Detect which cell encompasses the target text, then output its [X, Y] center coordinate. 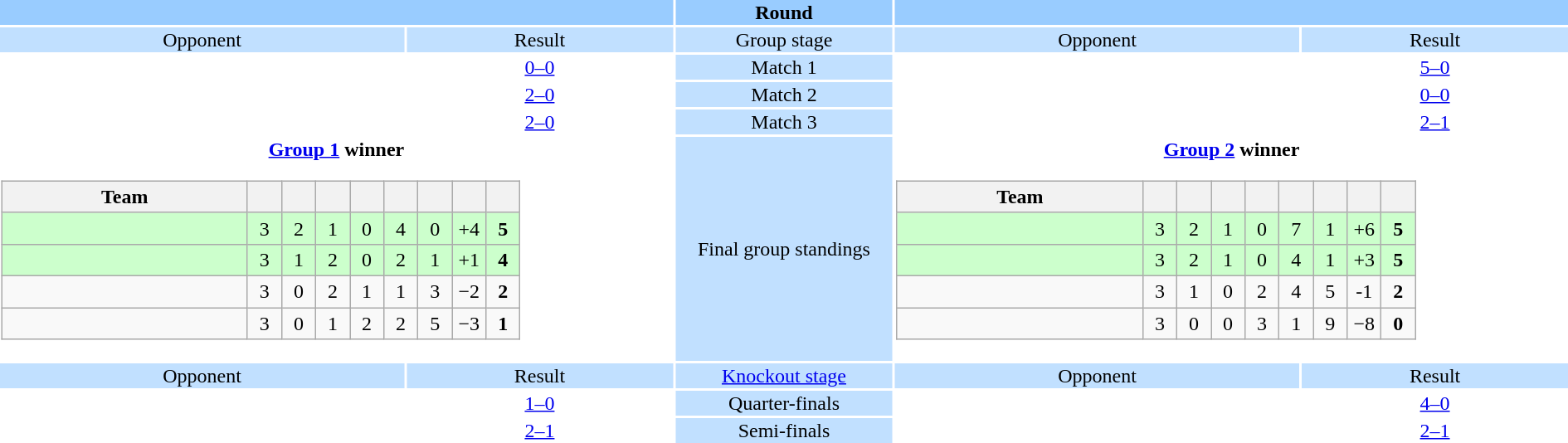
Quarter-finals [784, 403]
Group stage [784, 40]
Round [784, 12]
-1 [1364, 291]
Group 2 winner Team 3 2 1 0 7 1 +6 5 3 2 1 0 4 1 +3 5 3 1 0 2 4 5 -1 2 3 0 0 3 1 9 −8 0 [1231, 249]
1–0 [539, 403]
+1 [470, 260]
Semi-finals [784, 431]
9 [1331, 323]
+3 [1364, 260]
Match 1 [784, 67]
+6 [1364, 228]
Knockout stage [784, 376]
+4 [470, 228]
−8 [1364, 323]
Final group standings [784, 249]
7 [1296, 228]
4–0 [1435, 403]
Match 3 [784, 122]
5–0 [1435, 67]
Group 1 winner Team 3 2 1 0 4 0 +4 5 3 1 2 0 2 1 +1 4 3 0 2 1 1 3 −2 2 3 0 1 2 2 5 −3 1 [337, 249]
−2 [470, 291]
−3 [470, 323]
Match 2 [784, 95]
